Detect which cell encompasses the target text, then output its (x, y) center coordinate. 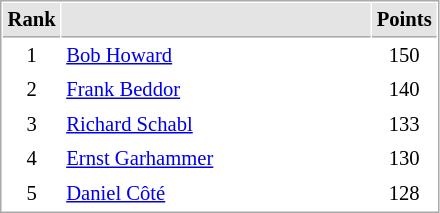
Bob Howard (216, 56)
150 (404, 56)
130 (404, 158)
128 (404, 194)
5 (32, 194)
Rank (32, 20)
Daniel Côté (216, 194)
140 (404, 90)
3 (32, 124)
Frank Beddor (216, 90)
Ernst Garhammer (216, 158)
4 (32, 158)
Points (404, 20)
133 (404, 124)
Richard Schabl (216, 124)
2 (32, 90)
1 (32, 56)
